Provide the (x, y) coordinate of the cell's center where the given text is located.  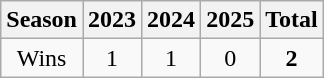
Wins (42, 58)
Total (292, 20)
2023 (112, 20)
2025 (230, 20)
Season (42, 20)
2 (292, 58)
0 (230, 58)
2024 (172, 20)
